Pinpoint the cell where the given text exists, returning its (X, Y) midpoint coordinate. 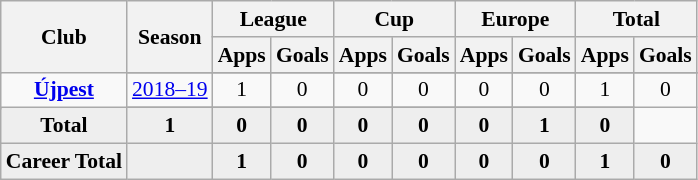
Europe (516, 19)
League (274, 19)
Club (64, 36)
Cup (394, 19)
Career Total (64, 162)
Season (170, 36)
2018–19 (170, 90)
Újpest (64, 90)
